Determine the [X, Y] coordinate at the center of the cell enclosing the given text.  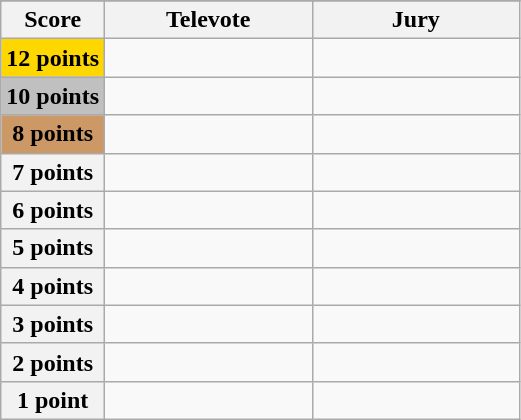
3 points [53, 324]
Televote [209, 20]
7 points [53, 172]
Jury [416, 20]
1 point [53, 400]
5 points [53, 248]
4 points [53, 286]
10 points [53, 96]
Score [53, 20]
8 points [53, 134]
2 points [53, 362]
6 points [53, 210]
12 points [53, 58]
